Find where the given text appears and provide that cell's center as (X, Y) coordinate. 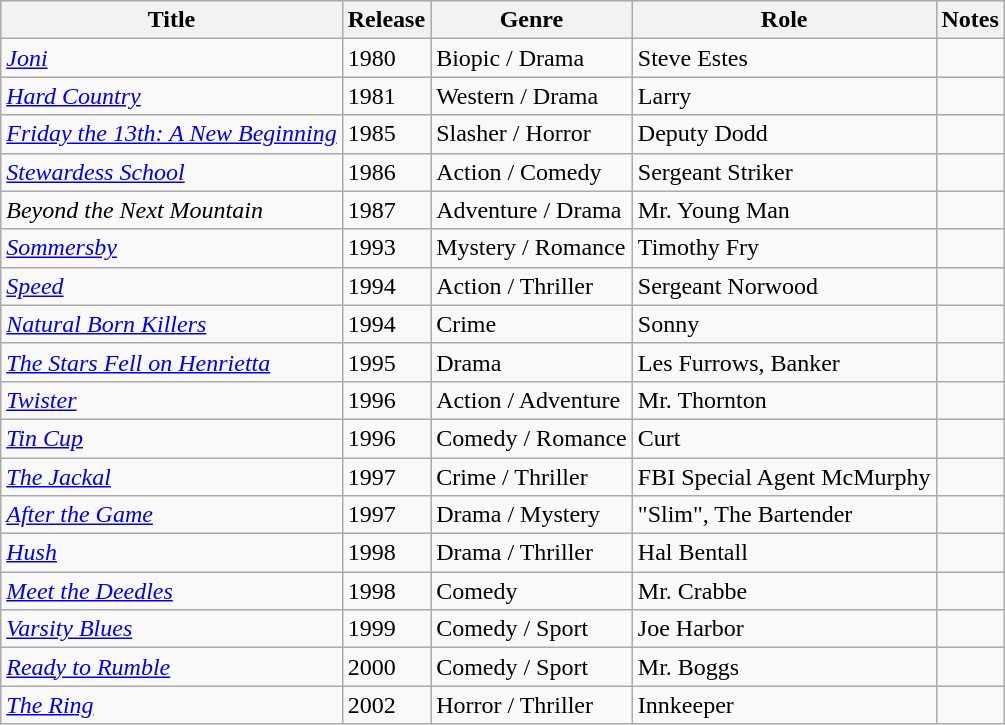
Meet the Deedles (172, 591)
Action / Comedy (532, 172)
Adventure / Drama (532, 210)
The Jackal (172, 477)
Sonny (784, 324)
Mr. Boggs (784, 667)
Horror / Thriller (532, 705)
Mr. Crabbe (784, 591)
Larry (784, 96)
Drama / Mystery (532, 515)
Timothy Fry (784, 248)
Sommersby (172, 248)
1980 (386, 58)
Les Furrows, Banker (784, 362)
Deputy Dodd (784, 134)
Genre (532, 20)
Comedy (532, 591)
Sergeant Norwood (784, 286)
Curt (784, 438)
Release (386, 20)
Biopic / Drama (532, 58)
Title (172, 20)
Drama (532, 362)
1986 (386, 172)
Notes (970, 20)
Varsity Blues (172, 629)
2000 (386, 667)
Mr. Thornton (784, 400)
Friday the 13th: A New Beginning (172, 134)
1985 (386, 134)
Action / Thriller (532, 286)
Crime / Thriller (532, 477)
2002 (386, 705)
Crime (532, 324)
Mr. Young Man (784, 210)
Hard Country (172, 96)
Action / Adventure (532, 400)
Sergeant Striker (784, 172)
Comedy / Romance (532, 438)
Steve Estes (784, 58)
Stewardess School (172, 172)
Joe Harbor (784, 629)
Role (784, 20)
The Ring (172, 705)
Twister (172, 400)
1999 (386, 629)
1981 (386, 96)
After the Game (172, 515)
1995 (386, 362)
1993 (386, 248)
Mystery / Romance (532, 248)
Natural Born Killers (172, 324)
Ready to Rumble (172, 667)
Hal Bentall (784, 553)
Speed (172, 286)
FBI Special Agent McMurphy (784, 477)
1987 (386, 210)
Tin Cup (172, 438)
Western / Drama (532, 96)
Joni (172, 58)
Beyond the Next Mountain (172, 210)
Drama / Thriller (532, 553)
Hush (172, 553)
Innkeeper (784, 705)
"Slim", The Bartender (784, 515)
Slasher / Horror (532, 134)
The Stars Fell on Henrietta (172, 362)
